Capture the cell that displays the provided text and extract its (X, Y) central coordinate. 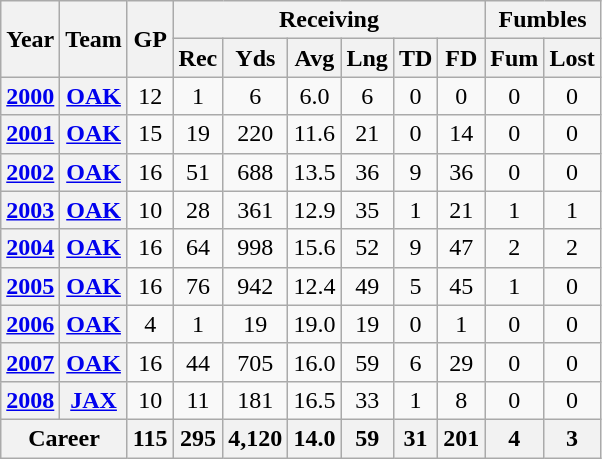
3 (572, 438)
295 (198, 438)
181 (256, 400)
Career (64, 438)
2004 (30, 248)
31 (415, 438)
220 (256, 134)
15.6 (314, 248)
FD (462, 58)
Fumbles (542, 20)
2005 (30, 286)
Year (30, 39)
2006 (30, 324)
44 (198, 362)
Avg (314, 58)
11.6 (314, 134)
Rec (198, 58)
12.4 (314, 286)
Fum (514, 58)
16.5 (314, 400)
361 (256, 210)
51 (198, 172)
Yds (256, 58)
52 (367, 248)
14.0 (314, 438)
998 (256, 248)
19.0 (314, 324)
688 (256, 172)
8 (462, 400)
64 (198, 248)
JAX (94, 400)
2008 (30, 400)
6.0 (314, 96)
Lng (367, 58)
33 (367, 400)
11 (198, 400)
705 (256, 362)
Team (94, 39)
35 (367, 210)
45 (462, 286)
5 (415, 286)
942 (256, 286)
47 (462, 248)
2003 (30, 210)
16.0 (314, 362)
76 (198, 286)
14 (462, 134)
2001 (30, 134)
28 (198, 210)
Lost (572, 58)
2000 (30, 96)
49 (367, 286)
2002 (30, 172)
Receiving (329, 20)
29 (462, 362)
13.5 (314, 172)
15 (150, 134)
12.9 (314, 210)
12 (150, 96)
GP (150, 39)
115 (150, 438)
2007 (30, 362)
201 (462, 438)
4,120 (256, 438)
TD (415, 58)
